Search for the cell housing the specified text and yield its [X, Y] center coordinate. 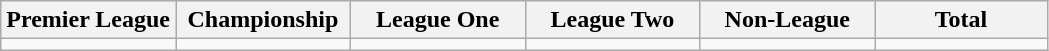
Non-League [788, 20]
League One [438, 20]
Championship [264, 20]
Premier League [88, 20]
Total [962, 20]
League Two [612, 20]
